Extract the [X, Y] coordinate from the center of the cell holding the provided text.  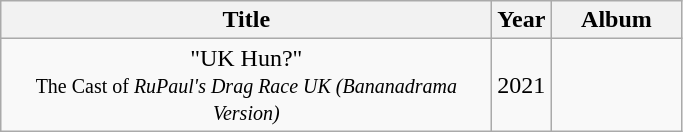
2021 [522, 85]
Title [246, 20]
"UK Hun?"The Cast of RuPaul's Drag Race UK (Bananadrama Version) [246, 85]
Album [616, 20]
Year [522, 20]
